Search for the cell housing the specified text and yield its (X, Y) center coordinate. 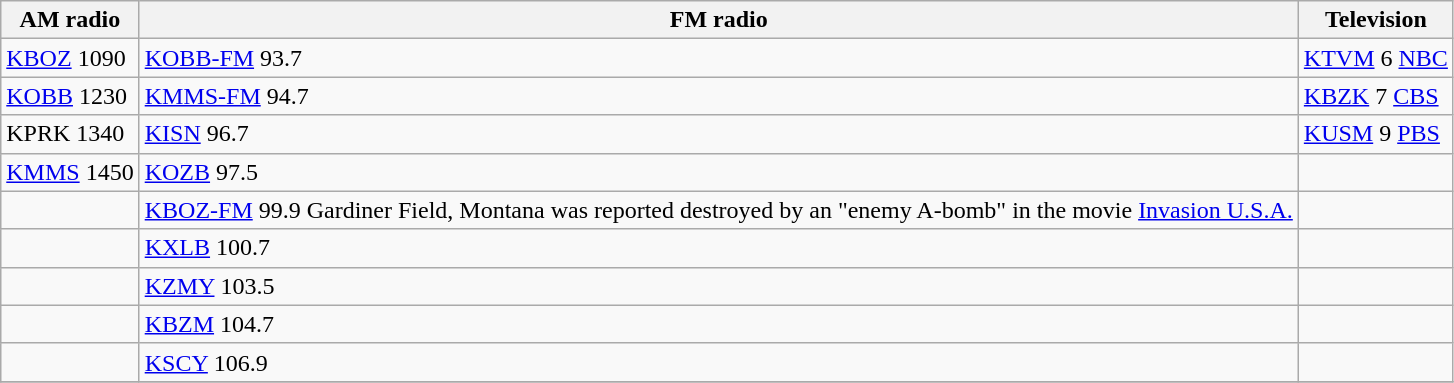
KMMS 1450 (70, 172)
KOBB 1230 (70, 96)
KBOZ 1090 (70, 58)
KBOZ-FM 99.9 Gardiner Field, Montana was reported destroyed by an "enemy A-bomb" in the movie Invasion U.S.A. (718, 210)
KTVM 6 NBC (1376, 58)
KOBB-FM 93.7 (718, 58)
KOZB 97.5 (718, 172)
FM radio (718, 20)
KMMS-FM 94.7 (718, 96)
AM radio (70, 20)
KXLB 100.7 (718, 248)
KBZM 104.7 (718, 324)
KBZK 7 CBS (1376, 96)
Television (1376, 20)
KUSM 9 PBS (1376, 134)
KPRK 1340 (70, 134)
KISN 96.7 (718, 134)
KZMY 103.5 (718, 286)
KSCY 106.9 (718, 362)
